Pinpoint the cell where the given text exists, returning its (X, Y) midpoint coordinate. 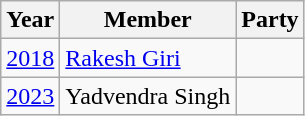
Rakesh Giri (148, 58)
2023 (30, 96)
2018 (30, 58)
Yadvendra Singh (148, 96)
Party (270, 20)
Member (148, 20)
Year (30, 20)
